Detect which cell encompasses the target text, then output its (x, y) center coordinate. 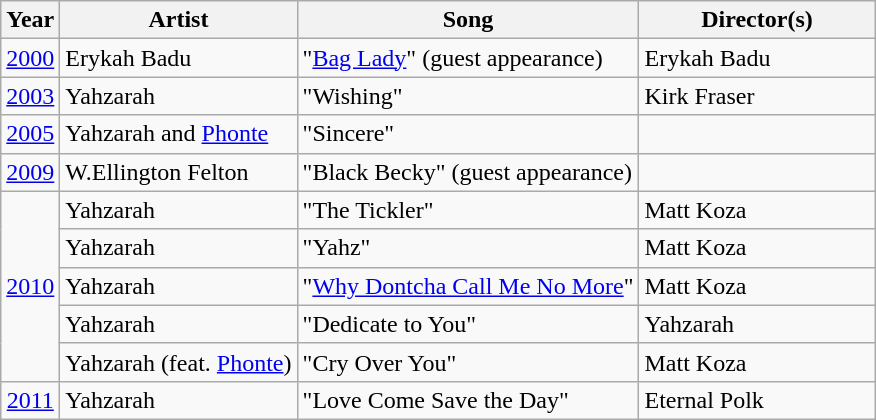
Kirk Fraser (757, 96)
"Sincere" (468, 134)
Song (468, 20)
2010 (30, 286)
"The Tickler" (468, 210)
2005 (30, 134)
"Wishing" (468, 96)
"Cry Over You" (468, 362)
Yahzarah (feat. Phonte) (178, 362)
2011 (30, 400)
Year (30, 20)
"Dedicate to You" (468, 324)
W.Ellington Felton (178, 172)
Yahzarah and Phonte (178, 134)
2003 (30, 96)
Eternal Polk (757, 400)
2000 (30, 58)
2009 (30, 172)
"Why Dontcha Call Me No More" (468, 286)
"Black Becky" (guest appearance) (468, 172)
Artist (178, 20)
Director(s) (757, 20)
"Yahz" (468, 248)
"Love Come Save the Day" (468, 400)
"Bag Lady" (guest appearance) (468, 58)
